Find where the given text appears and provide that cell's center as (X, Y) coordinate. 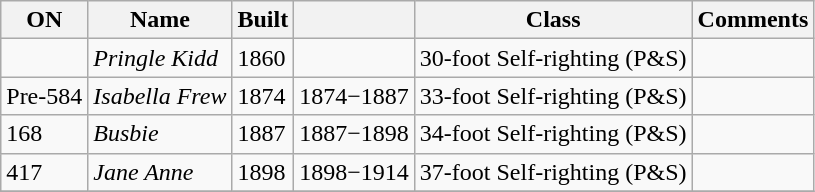
Name (160, 20)
Jane Anne (160, 172)
1887−1898 (354, 134)
34-foot Self-righting (P&S) (553, 134)
1874−1887 (354, 96)
Comments (753, 20)
33-foot Self-righting (P&S) (553, 96)
1887 (263, 134)
Class (553, 20)
Pringle Kidd (160, 58)
1898−1914 (354, 172)
Pre-584 (44, 96)
30-foot Self-righting (P&S) (553, 58)
417 (44, 172)
Built (263, 20)
1860 (263, 58)
1898 (263, 172)
Busbie (160, 134)
1874 (263, 96)
Isabella Frew (160, 96)
37-foot Self-righting (P&S) (553, 172)
168 (44, 134)
ON (44, 20)
